Locate the cell with the specified text and output its (X, Y) center coordinate. 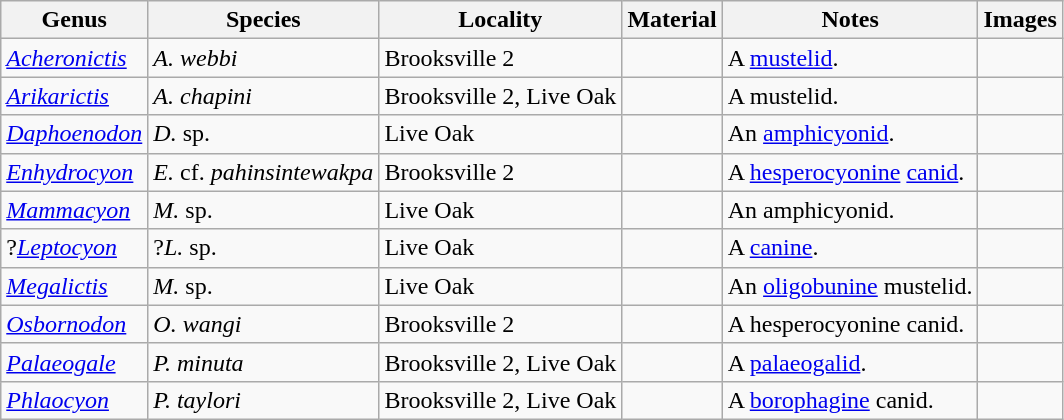
A borophagine canid. (850, 400)
Genus (74, 20)
Megalictis (74, 286)
D. sp. (264, 134)
Locality (500, 20)
An oligobunine mustelid. (850, 286)
Enhydrocyon (74, 172)
A palaeogalid. (850, 362)
A canine. (850, 248)
?Leptocyon (74, 248)
A. webbi (264, 58)
Palaeogale (74, 362)
O. wangi (264, 324)
Notes (850, 20)
Mammacyon (74, 210)
P. minuta (264, 362)
Species (264, 20)
P. taylori (264, 400)
Arikarictis (74, 96)
A. chapini (264, 96)
Acheronictis (74, 58)
Daphoenodon (74, 134)
Osbornodon (74, 324)
Images (1020, 20)
Material (672, 20)
Phlaocyon (74, 400)
?L. sp. (264, 248)
E. cf. pahinsintewakpa (264, 172)
